Output the [X, Y] coordinate of the center of the cell containing the given text.  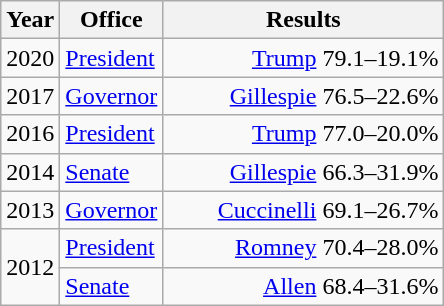
Trump 79.1–19.1% [304, 58]
Cuccinelli 69.1–26.7% [304, 210]
2012 [30, 267]
Results [304, 20]
2017 [30, 96]
Allen 68.4–31.6% [304, 286]
2014 [30, 172]
Gillespie 66.3–31.9% [304, 172]
2013 [30, 210]
2020 [30, 58]
Year [30, 20]
Trump 77.0–20.0% [304, 134]
2016 [30, 134]
Office [112, 20]
Gillespie 76.5–22.6% [304, 96]
Romney 70.4–28.0% [304, 248]
